From the cell containing the given text, extract its center point as (x, y) coordinate. 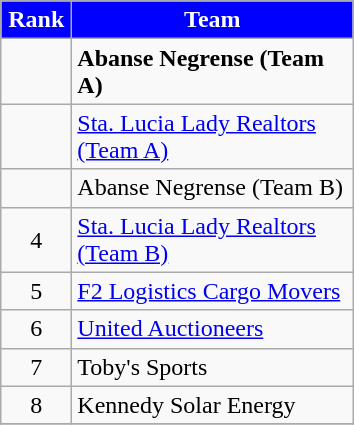
Rank (36, 20)
F2 Logistics Cargo Movers (212, 291)
6 (36, 329)
Sta. Lucia Lady Realtors (Team B) (212, 240)
8 (36, 405)
7 (36, 367)
Abanse Negrense (Team A) (212, 72)
United Auctioneers (212, 329)
Abanse Negrense (Team B) (212, 188)
Team (212, 20)
Sta. Lucia Lady Realtors (Team A) (212, 136)
Kennedy Solar Energy (212, 405)
5 (36, 291)
4 (36, 240)
Toby's Sports (212, 367)
